Search for the cell housing the specified text and yield its (x, y) center coordinate. 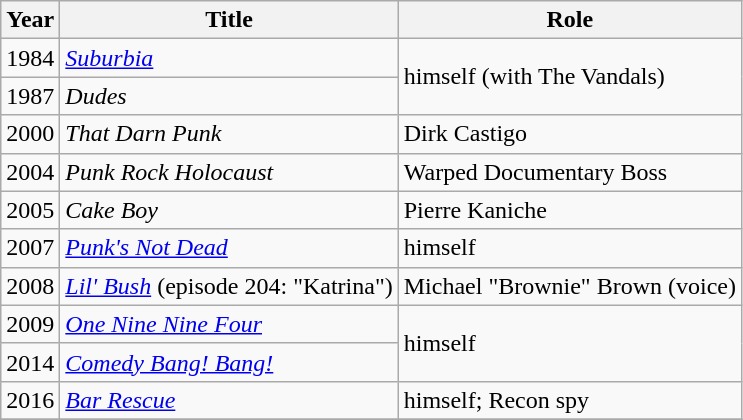
Lil' Bush (episode 204: "Katrina") (229, 286)
2007 (30, 248)
Cake Boy (229, 210)
Title (229, 20)
1987 (30, 96)
2000 (30, 134)
That Darn Punk (229, 134)
2004 (30, 172)
Dudes (229, 96)
Year (30, 20)
Bar Rescue (229, 400)
himself (with The Vandals) (570, 77)
One Nine Nine Four (229, 324)
Punk's Not Dead (229, 248)
2005 (30, 210)
Suburbia (229, 58)
Warped Documentary Boss (570, 172)
himself; Recon spy (570, 400)
Punk Rock Holocaust (229, 172)
Role (570, 20)
2008 (30, 286)
Pierre Kaniche (570, 210)
Dirk Castigo (570, 134)
1984 (30, 58)
Michael "Brownie" Brown (voice) (570, 286)
2014 (30, 362)
2016 (30, 400)
Comedy Bang! Bang! (229, 362)
2009 (30, 324)
